Scan for the cell matching the given text and deliver its (x, y) coordinate at center. 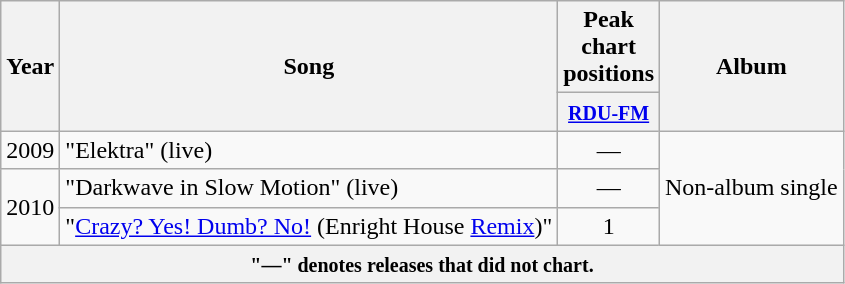
2009 (30, 150)
"—" denotes releases that did not chart. (422, 264)
Peakchartpositions (609, 47)
Non-album single (752, 188)
Year (30, 66)
Album (752, 66)
Song (309, 66)
1 (609, 226)
"Elektra" (live) (309, 150)
"Darkwave in Slow Motion" (live) (309, 188)
RDU-FM (609, 112)
"Crazy? Yes! Dumb? No! (Enright House Remix)" (309, 226)
2010 (30, 207)
